From the cell containing the given text, extract its center point as [x, y] coordinate. 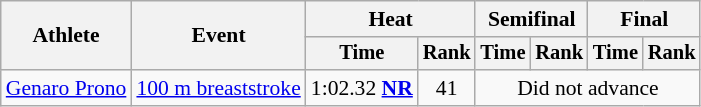
100 m breaststroke [218, 88]
1:02.32 NR [362, 88]
Heat [391, 19]
Athlete [66, 36]
Did not advance [588, 88]
Final [644, 19]
Genaro Prono [66, 88]
41 [447, 88]
Event [218, 36]
Semifinal [531, 19]
